Detect which cell encompasses the target text, then output its [X, Y] center coordinate. 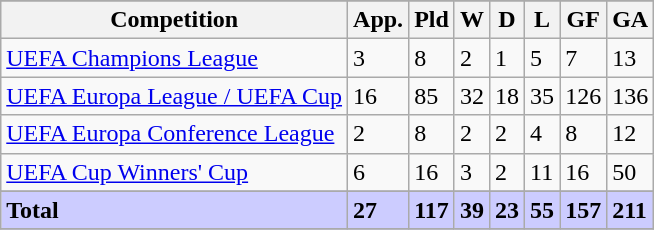
GF [584, 20]
UEFA Europa Conference League [174, 134]
6 [378, 172]
13 [630, 58]
157 [584, 210]
27 [378, 210]
211 [630, 210]
126 [584, 96]
7 [584, 58]
32 [472, 96]
55 [542, 210]
UEFA Champions League [174, 58]
12 [630, 134]
W [472, 20]
39 [472, 210]
App. [378, 20]
UEFA Cup Winners' Cup [174, 172]
Competition [174, 20]
18 [506, 96]
UEFA Europa League / UEFA Cup [174, 96]
23 [506, 210]
11 [542, 172]
Pld [432, 20]
136 [630, 96]
L [542, 20]
35 [542, 96]
117 [432, 210]
D [506, 20]
5 [542, 58]
85 [432, 96]
4 [542, 134]
50 [630, 172]
Total [174, 210]
1 [506, 58]
GA [630, 20]
